Return the (x, y) coordinate for the center point of the cell that contains the specified text.  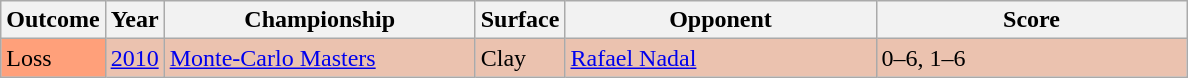
Year (134, 20)
Surface (520, 20)
2010 (134, 58)
Rafael Nadal (720, 58)
Monte-Carlo Masters (320, 58)
Opponent (720, 20)
0–6, 1–6 (1032, 58)
Score (1032, 20)
Outcome (53, 20)
Loss (53, 58)
Clay (520, 58)
Championship (320, 20)
